Locate the cell with the specified text and output its (x, y) center coordinate. 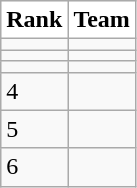
4 (34, 91)
Team (102, 20)
Rank (34, 20)
5 (34, 129)
6 (34, 167)
